For the text-containing cell, return its midpoint in [X, Y] coordinate format. 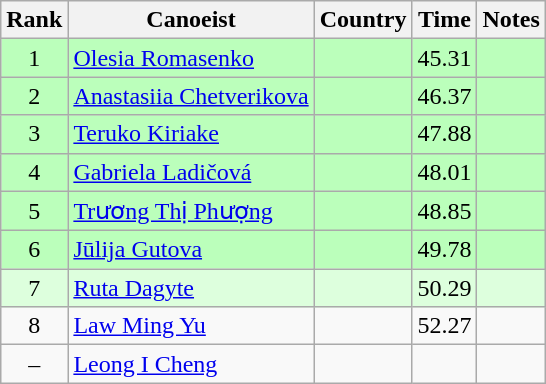
50.29 [444, 288]
Country [363, 20]
5 [34, 211]
2 [34, 96]
Ruta Dagyte [191, 288]
Rank [34, 20]
Trương Thị Phượng [191, 211]
49.78 [444, 250]
7 [34, 288]
Time [444, 20]
1 [34, 58]
4 [34, 172]
6 [34, 250]
52.27 [444, 326]
Teruko Kiriake [191, 134]
8 [34, 326]
Olesia Romasenko [191, 58]
Gabriela Ladičová [191, 172]
47.88 [444, 134]
Jūlija Gutova [191, 250]
Leong I Cheng [191, 364]
Notes [511, 20]
3 [34, 134]
48.85 [444, 211]
46.37 [444, 96]
Law Ming Yu [191, 326]
45.31 [444, 58]
48.01 [444, 172]
– [34, 364]
Canoeist [191, 20]
Anastasiia Chetverikova [191, 96]
